Find where the given text appears and provide that cell's center as [x, y] coordinate. 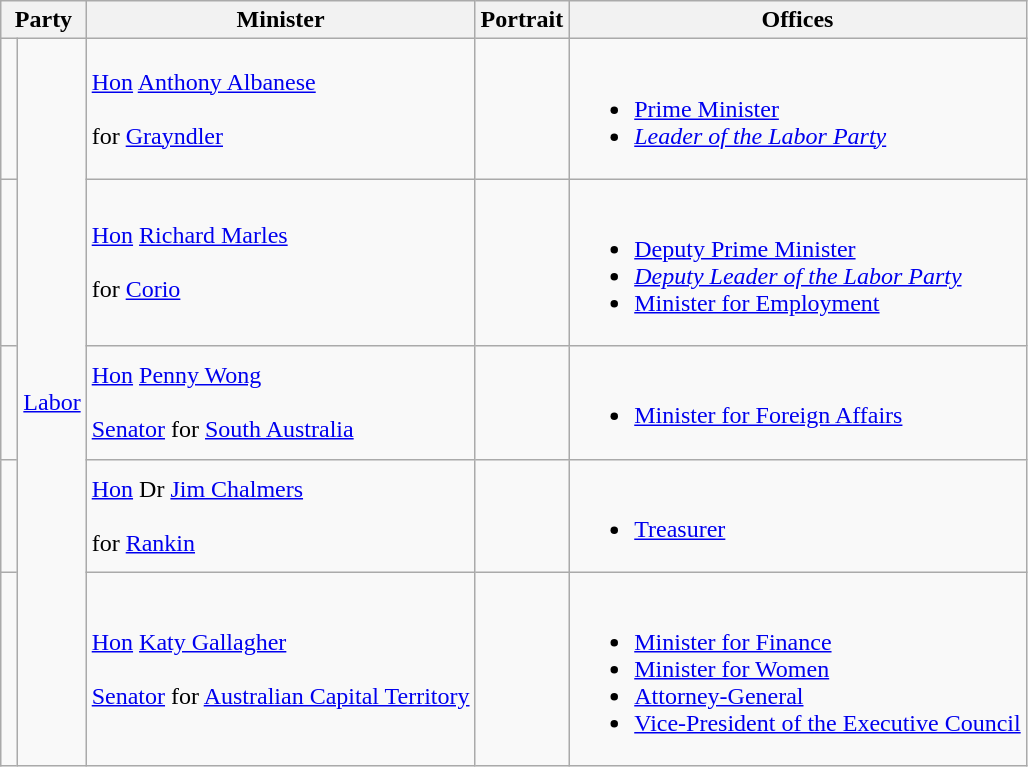
Hon Richard Marles for Corio [280, 262]
Labor [52, 402]
Offices [798, 20]
Minister for Foreign Affairs [798, 402]
Hon Dr Jim Chalmers for Rankin [280, 516]
Minister [280, 20]
Portrait [522, 20]
Prime MinisterLeader of the Labor Party [798, 109]
Minister for FinanceMinister for WomenAttorney-GeneralVice-President of the Executive Council [798, 669]
Hon Penny Wong Senator for South Australia [280, 402]
Hon Anthony Albanese for Grayndler [280, 109]
Treasurer [798, 516]
Hon Katy Gallagher Senator for Australian Capital Territory [280, 669]
Deputy Prime MinisterDeputy Leader of the Labor PartyMinister for Employment [798, 262]
Party [44, 20]
